Locate the cell with the specified text and output its (X, Y) center coordinate. 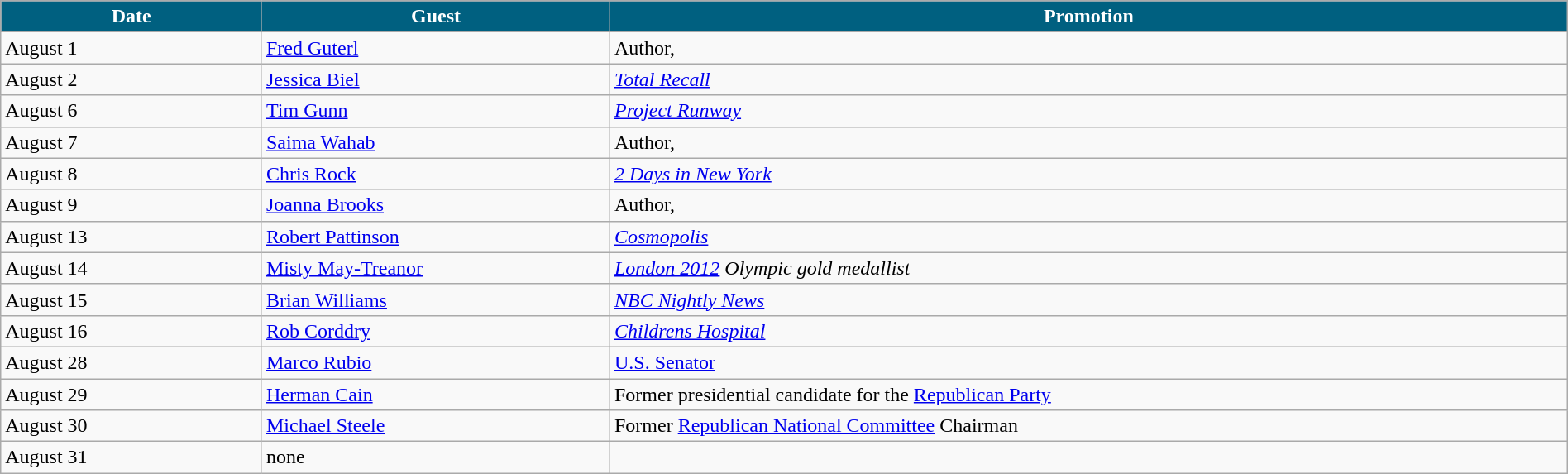
Marco Rubio (435, 362)
none (435, 457)
August 7 (131, 142)
August 16 (131, 331)
August 6 (131, 111)
Childrens Hospital (1088, 331)
Michael Steele (435, 426)
Chris Rock (435, 174)
August 13 (131, 237)
Rob Corddry (435, 331)
August 30 (131, 426)
August 31 (131, 457)
Jessica Biel (435, 79)
Promotion (1088, 17)
Robert Pattinson (435, 237)
August 1 (131, 48)
August 29 (131, 395)
Date (131, 17)
U.S. Senator (1088, 362)
Guest (435, 17)
Fred Guterl (435, 48)
London 2012 Olympic gold medallist (1088, 268)
August 9 (131, 205)
August 2 (131, 79)
Brian Williams (435, 299)
August 15 (131, 299)
Project Runway (1088, 111)
2 Days in New York (1088, 174)
NBC Nightly News (1088, 299)
Joanna Brooks (435, 205)
Misty May-Treanor (435, 268)
Total Recall (1088, 79)
August 28 (131, 362)
Herman Cain (435, 395)
August 8 (131, 174)
Former Republican National Committee Chairman (1088, 426)
Cosmopolis (1088, 237)
August 14 (131, 268)
Former presidential candidate for the Republican Party (1088, 395)
Saima Wahab (435, 142)
Tim Gunn (435, 111)
